Search for the cell housing the specified text and yield its [X, Y] center coordinate. 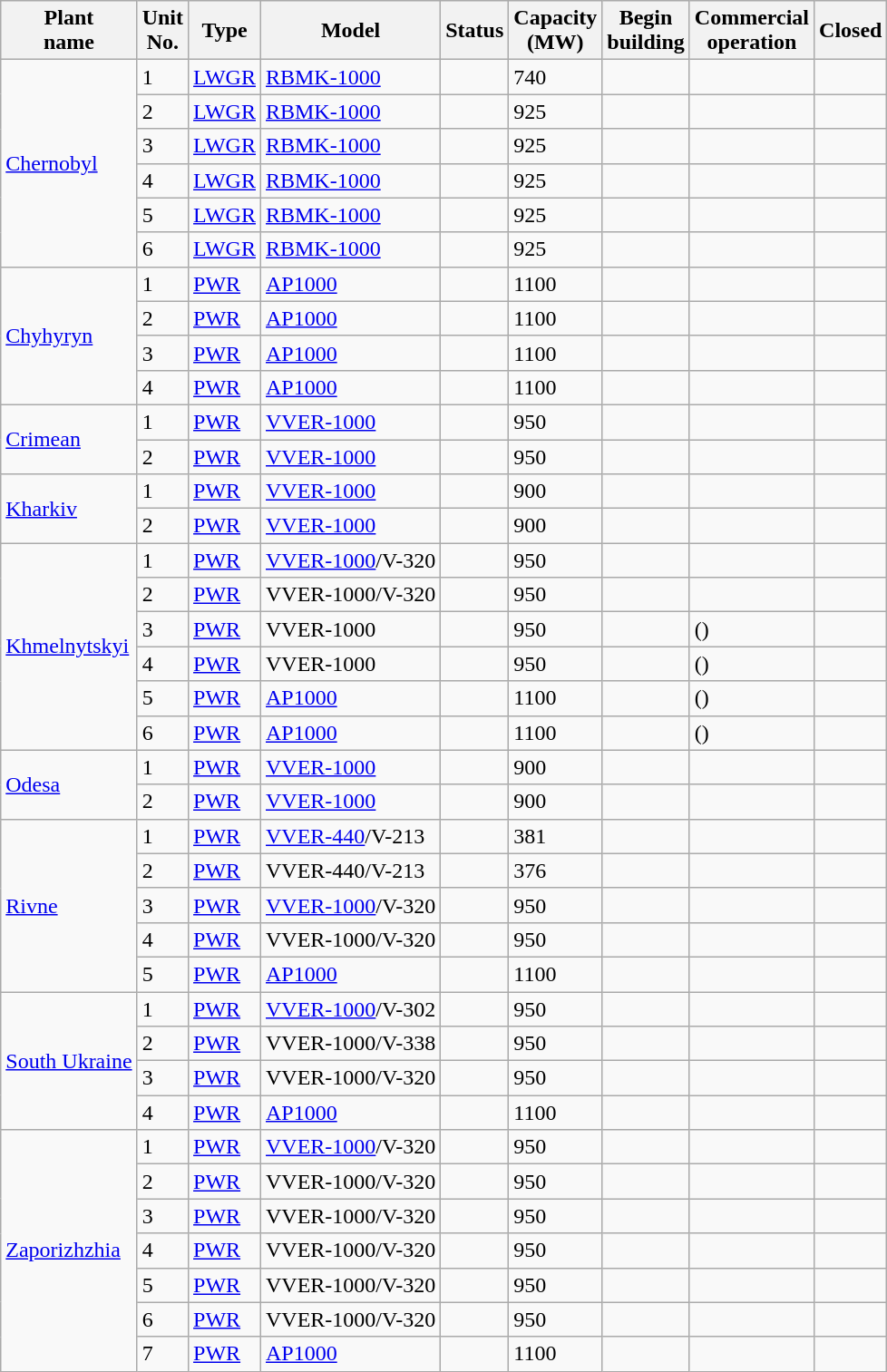
376 [555, 871]
UnitNo. [162, 31]
Beginbuilding [646, 31]
Rivne [69, 905]
Zaporizhzhia [69, 1250]
Model [350, 31]
VVER-1000/V-338 [350, 1044]
Chyhyryn [69, 336]
381 [555, 836]
Status [475, 31]
Closed [851, 31]
Chernobyl [69, 163]
Crimean [69, 439]
Khmelnytskyi [69, 647]
South Ukraine [69, 1061]
Commercialoperation [751, 31]
740 [555, 77]
Type [225, 31]
Plantname [69, 31]
VVER-1000/V-302 [350, 1009]
7 [162, 1354]
Kharkiv [69, 509]
Odesa [69, 784]
Capacity(MW) [555, 31]
